Extract the [X, Y] coordinate from the center of the cell holding the provided text.  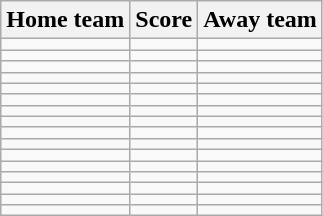
Home team [66, 20]
Score [164, 20]
Away team [260, 20]
